From the cell containing the given text, extract its center point as (x, y) coordinate. 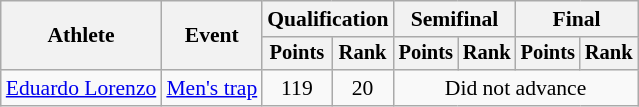
Athlete (82, 36)
119 (296, 88)
Eduardo Lorenzo (82, 88)
Event (212, 36)
Semifinal (455, 19)
20 (363, 88)
Did not advance (516, 88)
Final (577, 19)
Men's trap (212, 88)
Qualification (328, 19)
